Find where the given text appears and provide that cell's center as (x, y) coordinate. 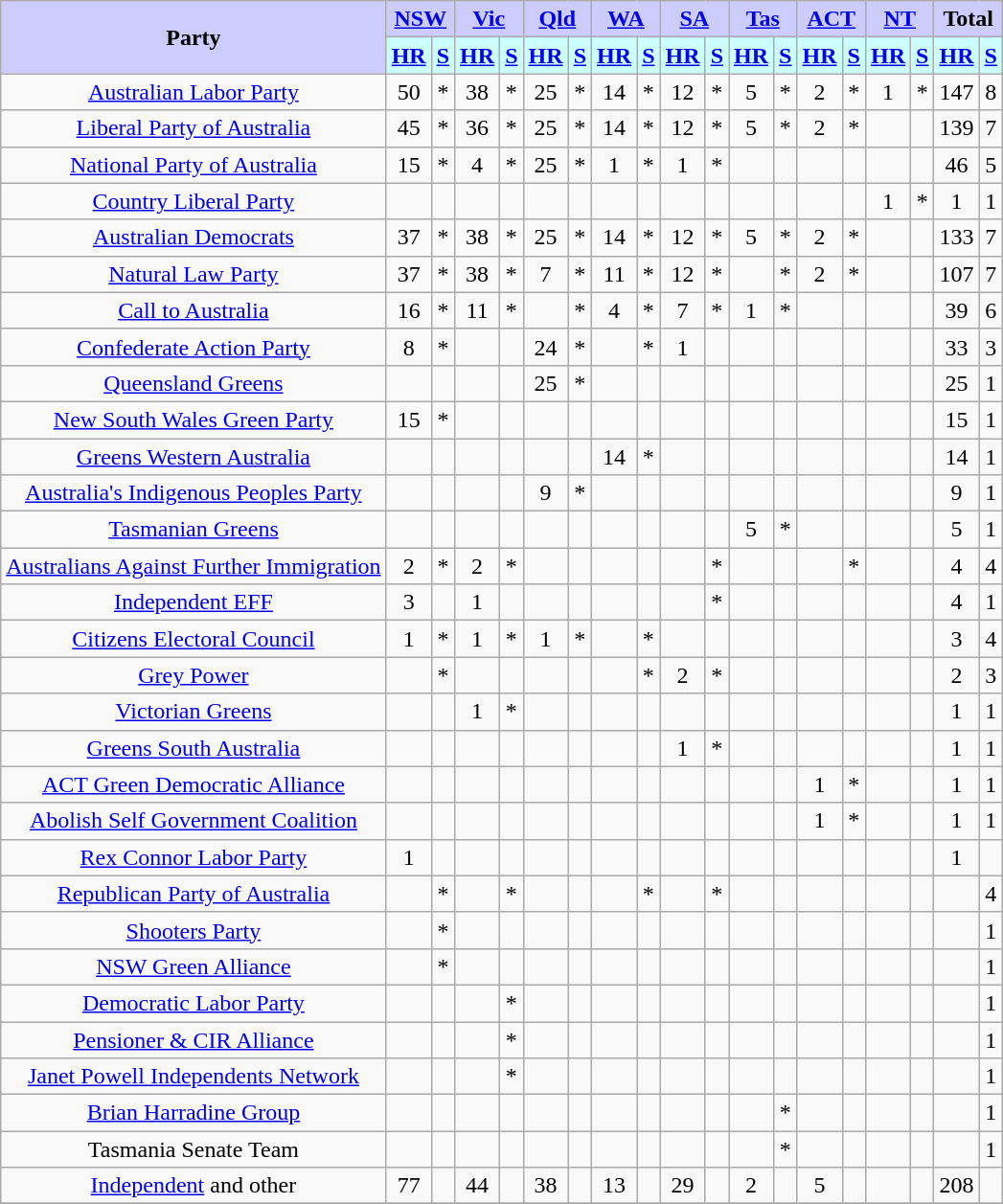
Australian Labor Party (194, 92)
Australia's Indigenous Peoples Party (194, 493)
36 (477, 128)
Independent and other (194, 1186)
133 (956, 238)
NT (899, 19)
Grey Power (194, 675)
Queensland Greens (194, 383)
107 (956, 274)
147 (956, 92)
46 (956, 165)
44 (477, 1186)
Tas (763, 19)
Natural Law Party (194, 274)
Tasmanian Greens (194, 530)
Confederate Action Party (194, 347)
Brian Harradine Group (194, 1113)
Victorian Greens (194, 712)
45 (408, 128)
39 (956, 310)
29 (682, 1186)
Australian Democrats (194, 238)
Greens South Australia (194, 748)
Call to Australia (194, 310)
16 (408, 310)
24 (546, 347)
13 (615, 1186)
208 (956, 1186)
Abolish Self Government Coalition (194, 821)
Rex Connor Labor Party (194, 857)
33 (956, 347)
National Party of Australia (194, 165)
Total (968, 19)
NSW Green Alliance (194, 966)
50 (408, 92)
SA (694, 19)
77 (408, 1186)
Greens Western Australia (194, 457)
Party (194, 37)
Democratic Labor Party (194, 1003)
ACT (832, 19)
Citizens Electoral Council (194, 639)
6 (991, 310)
Tasmania Senate Team (194, 1149)
Vic (489, 19)
Australians Against Further Immigration (194, 566)
NSW (420, 19)
Country Liberal Party (194, 201)
Qld (558, 19)
139 (956, 128)
Liberal Party of Australia (194, 128)
Republican Party of Australia (194, 894)
WA (627, 19)
New South Wales Green Party (194, 420)
Pensioner & CIR Alliance (194, 1039)
Shooters Party (194, 930)
Janet Powell Independents Network (194, 1077)
ACT Green Democratic Alliance (194, 784)
Independent EFF (194, 602)
